Capture the cell that displays the provided text and extract its [X, Y] central coordinate. 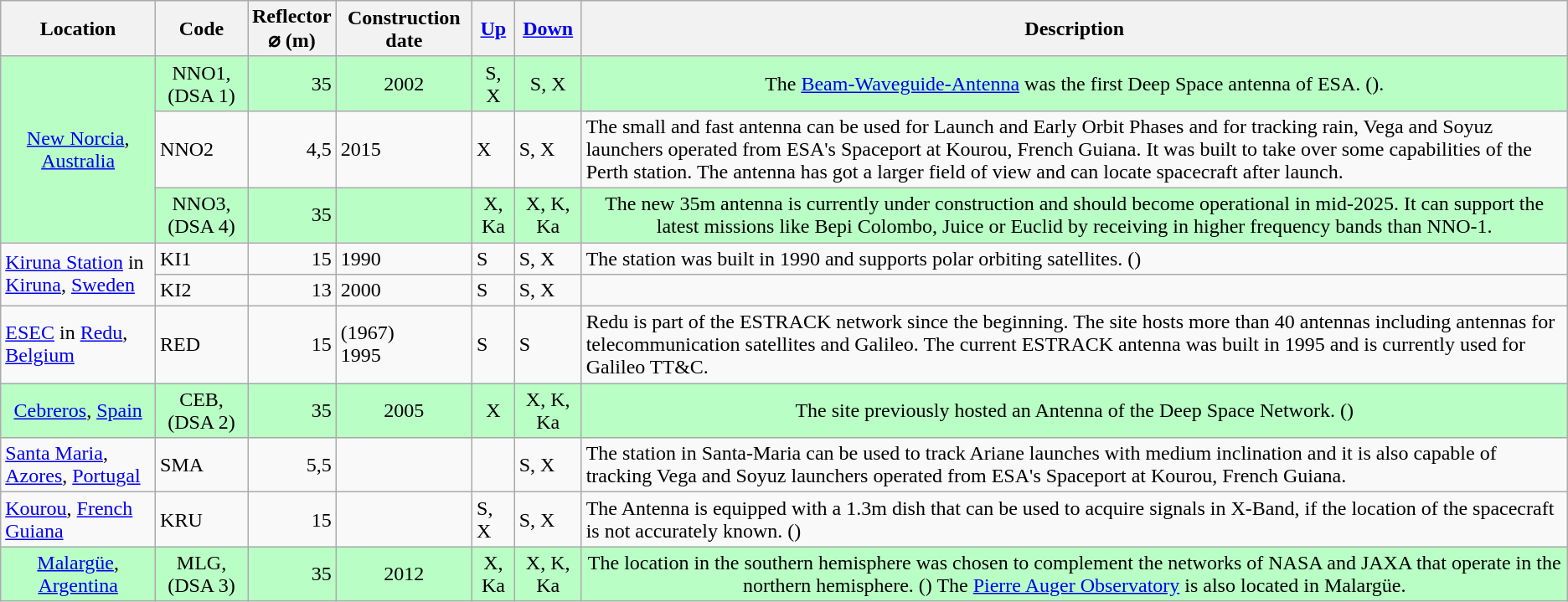
MLG, (DSA 3) [202, 574]
Description [1074, 28]
5,5 [292, 466]
SMA [202, 466]
ESEC in Redu, Belgium [79, 345]
2015 [404, 149]
Santa Maria, Azores, Portugal [79, 466]
Location [79, 28]
NNO3, (DSA 4) [202, 214]
2005 [404, 410]
Kourou, French Guiana [79, 519]
1990 [404, 259]
Down [548, 28]
New Norcia, Australia [79, 149]
Construction date [404, 28]
KRU [202, 519]
Up [494, 28]
(1967)1995 [404, 345]
4,5 [292, 149]
The Beam-Waveguide-Antenna was the first Deep Space antenna of ESA. (). [1074, 84]
2002 [404, 84]
NNO2 [202, 149]
Malargüe, Argentina [79, 574]
KI1 [202, 259]
2000 [404, 291]
The Antenna is equipped with a 1.3m dish that can be used to acquire signals in X-Band, if the location of the spacecraft is not accurately known. () [1074, 519]
Cebreros, Spain [79, 410]
Kiruna Station in Kiruna, Sweden [79, 275]
CEB, (DSA 2) [202, 410]
Reflector⌀ (m) [292, 28]
RED [202, 345]
The station was built in 1990 and supports polar orbiting satellites. () [1074, 259]
Code [202, 28]
13 [292, 291]
2012 [404, 574]
NNO1, (DSA 1) [202, 84]
KI2 [202, 291]
The site previously hosted an Antenna of the Deep Space Network. () [1074, 410]
